Output the [X, Y] coordinate of the center of the cell containing the given text.  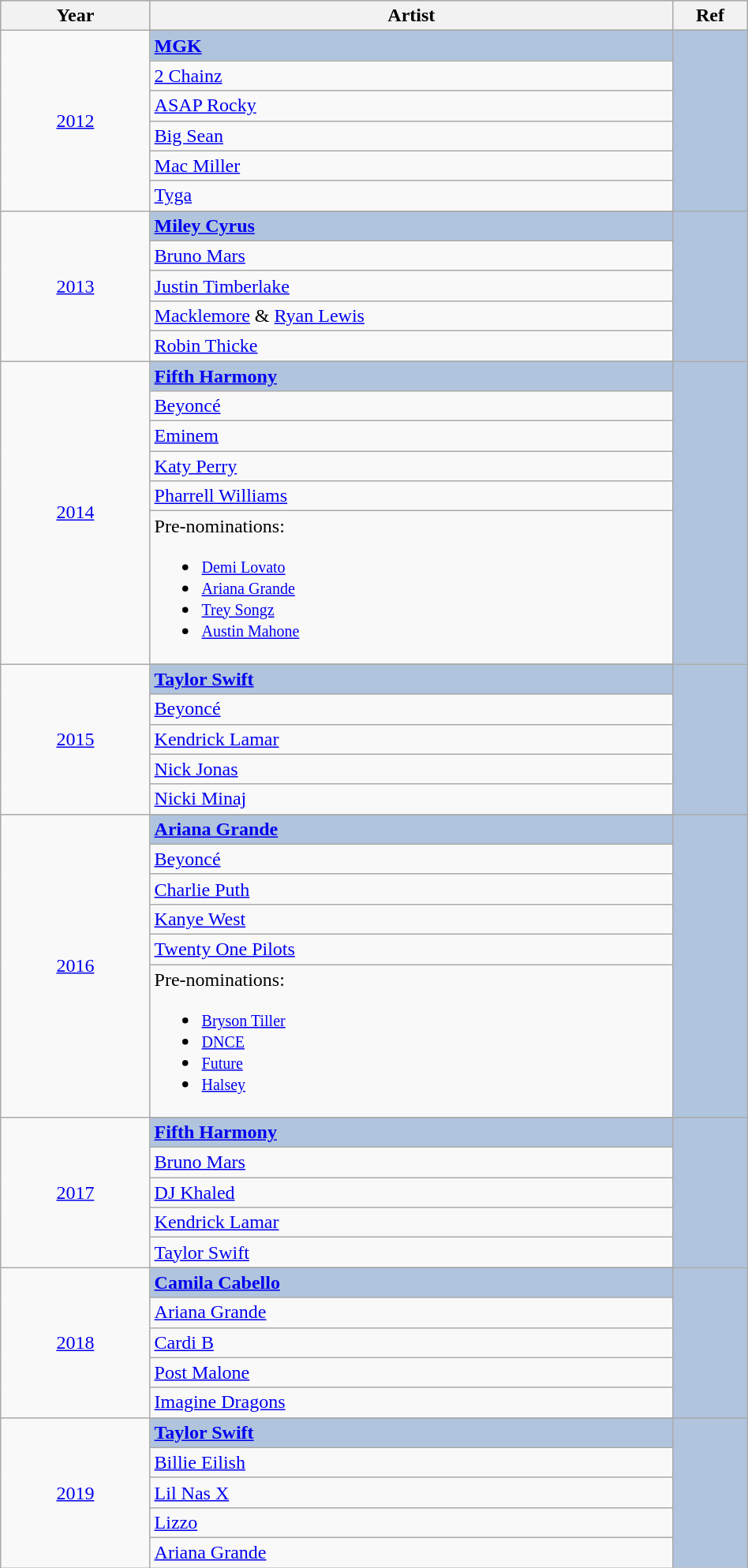
2013 [76, 286]
Nick Jonas [412, 769]
Big Sean [412, 136]
Lil Nas X [412, 1492]
2 Chainz [412, 76]
Eminem [412, 436]
2015 [76, 739]
Robin Thicke [412, 345]
Post Malone [412, 1372]
Billie Eilish [412, 1462]
Pharrell Williams [412, 496]
2018 [76, 1342]
DJ Khaled [412, 1193]
Twenty One Pilots [412, 949]
Imagine Dragons [412, 1402]
MGK [412, 46]
Charlie Puth [412, 889]
Katy Perry [412, 466]
2017 [76, 1193]
Year [76, 16]
Macklemore & Ryan Lewis [412, 315]
Camila Cabello [412, 1282]
Cardi B [412, 1342]
2016 [76, 965]
Kanye West [412, 919]
Tyga [412, 196]
Justin Timberlake [412, 286]
Mac Miller [412, 166]
2019 [76, 1492]
Lizzo [412, 1522]
Ref [710, 16]
ASAP Rocky [412, 106]
Miley Cyrus [412, 226]
2012 [76, 121]
Pre-nominations:Bryson TillerDNCEFutureHalsey [412, 1040]
Pre-nominations:Demi LovatoAriana GrandeTrey SongzAustin Mahone [412, 588]
Nicki Minaj [412, 799]
Artist [412, 16]
2014 [76, 513]
